Capture the cell that displays the provided text and extract its [x, y] central coordinate. 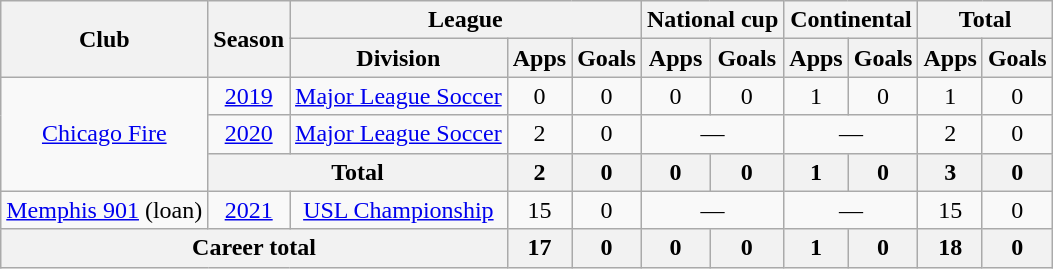
Career total [254, 248]
2019 [249, 96]
18 [950, 248]
Division [399, 58]
League [466, 20]
2020 [249, 134]
17 [539, 248]
USL Championship [399, 210]
2021 [249, 210]
3 [950, 172]
National cup [712, 20]
Chicago Fire [104, 134]
Season [249, 39]
Club [104, 39]
Continental [851, 20]
Memphis 901 (loan) [104, 210]
